From the cell containing the given text, extract its center point as [X, Y] coordinate. 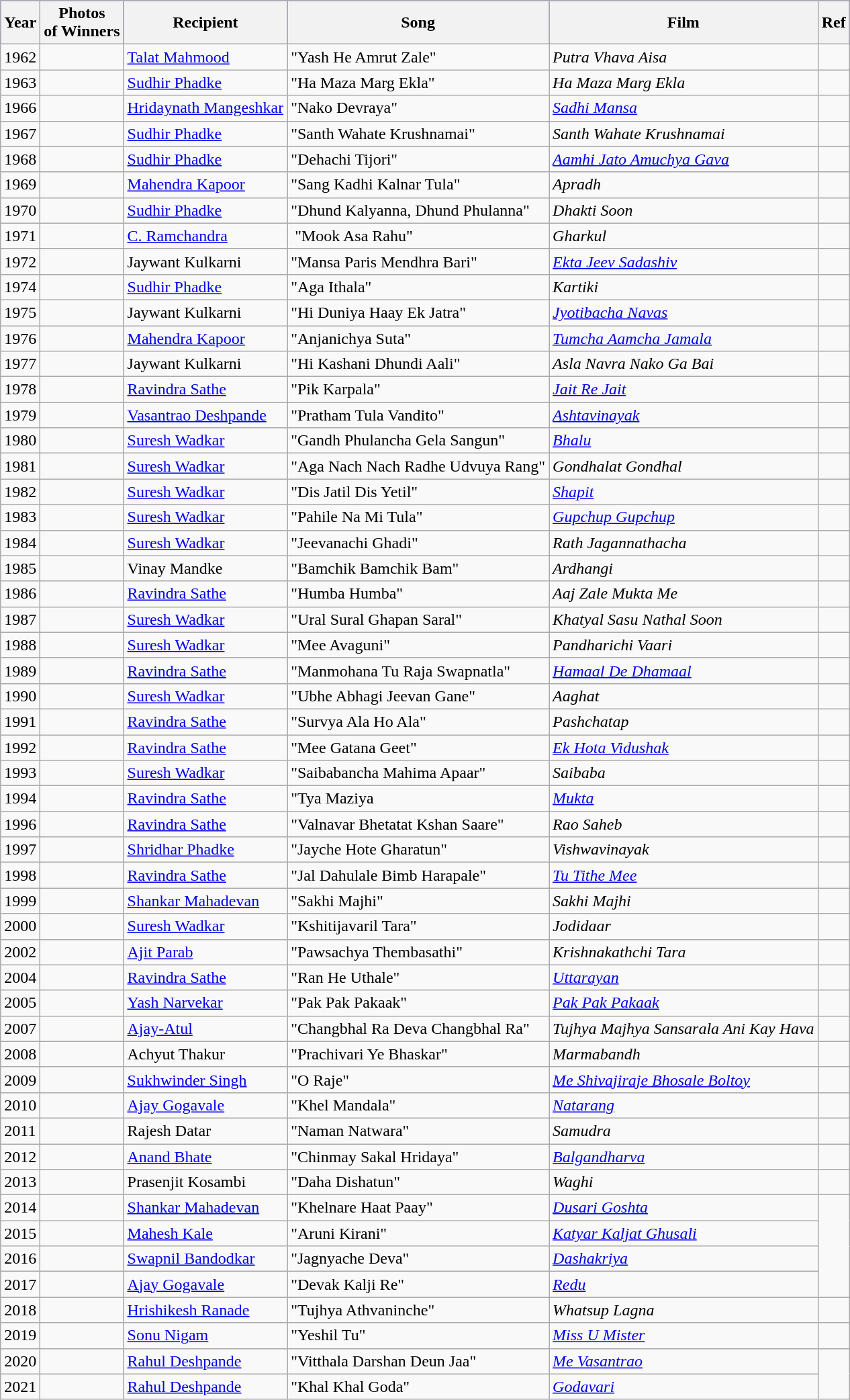
Pandharichi Vaari [683, 645]
"Devak Kalji Re" [418, 1284]
"Jayche Hote Gharatun" [418, 850]
1976 [20, 338]
Hamaal De Dhamaal [683, 670]
Shridhar Phadke [205, 850]
"Khel Mandala" [418, 1105]
Pak Pak Pakaak [683, 1003]
"O Raje" [418, 1080]
"Prachivari Ye Bhaskar" [418, 1054]
1968 [20, 159]
Katyar Kaljat Ghusali [683, 1233]
"Humba Humba" [418, 594]
"Kshitijavaril Tara" [418, 926]
Sakhi Majhi [683, 901]
Ajit Parab [205, 952]
Gharkul [683, 236]
Ek Hota Vidushak [683, 748]
Aaghat [683, 696]
"Jeevanachi Ghadi" [418, 543]
"Survya Ala Ho Ala" [418, 721]
Ha Maza Marg Ekla [683, 83]
1984 [20, 543]
Tu Tithe Mee [683, 875]
1981 [20, 466]
1980 [20, 441]
1978 [20, 390]
"Dehachi Tijori" [418, 159]
"Dis Jatil Dis Yetil" [418, 492]
1987 [20, 619]
Krishnakathchi Tara [683, 952]
1975 [20, 312]
1985 [20, 568]
Rao Saheb [683, 824]
Film [683, 23]
1998 [20, 875]
1986 [20, 594]
Aaj Zale Mukta Me [683, 594]
1974 [20, 287]
Yash Narvekar [205, 1003]
Mahesh Kale [205, 1233]
Santh Wahate Krushnamai [683, 134]
Jait Re Jait [683, 390]
Godavari [683, 1387]
Whatsup Lagna [683, 1310]
1977 [20, 364]
Anand Bhate [205, 1156]
"Mee Gatana Geet" [418, 748]
Asla Navra Nako Ga Bai [683, 364]
Year [20, 23]
Shapit [683, 492]
2004 [20, 977]
Talat Mahmood [205, 57]
Jodidaar [683, 926]
1982 [20, 492]
1966 [20, 108]
"Pratham Tula Vandito" [418, 415]
Dashakriya [683, 1259]
"Khelnare Haat Paay" [418, 1208]
Bhalu [683, 441]
1967 [20, 134]
"Ural Sural Ghapan Saral" [418, 619]
"Pahile Na Mi Tula" [418, 517]
1988 [20, 645]
Vishwavinayak [683, 850]
1991 [20, 721]
"Sakhi Majhi" [418, 901]
Me Vasantrao [683, 1361]
"Changbhal Ra Deva Changbhal Ra" [418, 1029]
2012 [20, 1156]
2008 [20, 1054]
Me Shivajiraje Bhosale Boltoy [683, 1080]
Natarang [683, 1105]
"Santh Wahate Krushnamai" [418, 134]
Khatyal Sasu Nathal Soon [683, 619]
"Ubhe Abhagi Jeevan Gane" [418, 696]
Photosof Winners [82, 23]
1971 [20, 236]
"Daha Dishatun" [418, 1182]
Achyut Thakur [205, 1054]
Tujhya Majhya Sansarala Ani Kay Hava [683, 1029]
Redu [683, 1284]
2019 [20, 1336]
1990 [20, 696]
1963 [20, 83]
"Mook Asa Rahu" [418, 236]
"Pik Karpala" [418, 390]
2009 [20, 1080]
1997 [20, 850]
Vinay Mandke [205, 568]
"Ha Maza Marg Ekla" [418, 83]
Marmabandh [683, 1054]
C. Ramchandra [205, 236]
2005 [20, 1003]
1970 [20, 210]
1962 [20, 57]
"Dhund Kalyanna, Dhund Phulanna" [418, 210]
Song [418, 23]
1969 [20, 185]
"Yeshil Tu" [418, 1336]
"Hi Duniya Haay Ek Jatra" [418, 312]
"Sang Kadhi Kalnar Tula" [418, 185]
Swapnil Bandodkar [205, 1259]
Rajesh Datar [205, 1131]
"Naman Natwara" [418, 1131]
1972 [20, 261]
"Tujhya Athvaninche" [418, 1310]
Ardhangi [683, 568]
"Pawsachya Thembasathi" [418, 952]
1999 [20, 901]
Saibaba [683, 773]
2021 [20, 1387]
Hridaynath Mangeshkar [205, 108]
1992 [20, 748]
Gondhalat Gondhal [683, 466]
Apradh [683, 185]
Ref [834, 23]
Dusari Goshta [683, 1208]
2014 [20, 1208]
"Aga Ithala" [418, 287]
1994 [20, 799]
Gupchup Gupchup [683, 517]
"Vitthala Darshan Deun Jaa" [418, 1361]
Pashchatap [683, 721]
"Chinmay Sakal Hridaya" [418, 1156]
2013 [20, 1182]
1996 [20, 824]
2011 [20, 1131]
Dhakti Soon [683, 210]
"Hi Kashani Dhundi Aali" [418, 364]
Aamhi Jato Amuchya Gava [683, 159]
Mukta [683, 799]
Rath Jagannathacha [683, 543]
2018 [20, 1310]
2017 [20, 1284]
Recipient [205, 23]
Ekta Jeev Sadashiv [683, 261]
"Jal Dahulale Bimb Harapale" [418, 875]
"Pak Pak Pakaak" [418, 1003]
Putra Vhava Aisa [683, 57]
Ashtavinayak [683, 415]
"Mansa Paris Mendhra Bari" [418, 261]
"Saibabancha Mahima Apaar" [418, 773]
"Gandh Phulancha Gela Sangun" [418, 441]
"Jagnyache Deva" [418, 1259]
Miss U Mister [683, 1336]
Ajay-Atul [205, 1029]
2000 [20, 926]
Uttarayan [683, 977]
Kartiki [683, 287]
"Valnavar Bhetatat Kshan Saare" [418, 824]
2007 [20, 1029]
1993 [20, 773]
Sonu Nigam [205, 1336]
"Manmohana Tu Raja Swapnatla" [418, 670]
Vasantrao Deshpande [205, 415]
Balgandharva [683, 1156]
"Aga Nach Nach Radhe Udvuya Rang" [418, 466]
"Tya Maziya [418, 799]
"Aruni Kirani" [418, 1233]
2015 [20, 1233]
Prasenjit Kosambi [205, 1182]
"Yash He Amrut Zale" [418, 57]
2016 [20, 1259]
1983 [20, 517]
2002 [20, 952]
Sadhi Mansa [683, 108]
Hrishikesh Ranade [205, 1310]
"Bamchik Bamchik Bam" [418, 568]
Samudra [683, 1131]
Tumcha Aamcha Jamala [683, 338]
1989 [20, 670]
"Mee Avaguni" [418, 645]
Jyotibacha Navas [683, 312]
"Khal Khal Goda" [418, 1387]
2020 [20, 1361]
1979 [20, 415]
"Nako Devraya" [418, 108]
Waghi [683, 1182]
"Anjanichya Suta" [418, 338]
2010 [20, 1105]
Sukhwinder Singh [205, 1080]
"Ran He Uthale" [418, 977]
